Pinpoint the cell where the given text exists, returning its [X, Y] midpoint coordinate. 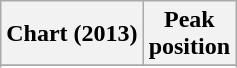
Chart (2013) [72, 34]
Peakposition [189, 34]
